Pinpoint the cell where the given text exists, returning its (X, Y) midpoint coordinate. 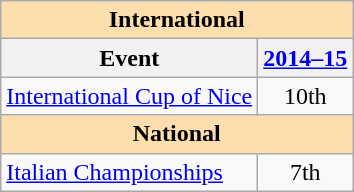
Italian Championships (130, 172)
2014–15 (306, 58)
International Cup of Nice (130, 96)
National (177, 134)
Event (130, 58)
10th (306, 96)
International (177, 20)
7th (306, 172)
